Output the [X, Y] coordinate of the center of the cell containing the given text.  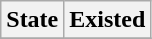
State [32, 20]
Existed [108, 20]
